Determine the (x, y) coordinate at the center of the cell enclosing the given text.  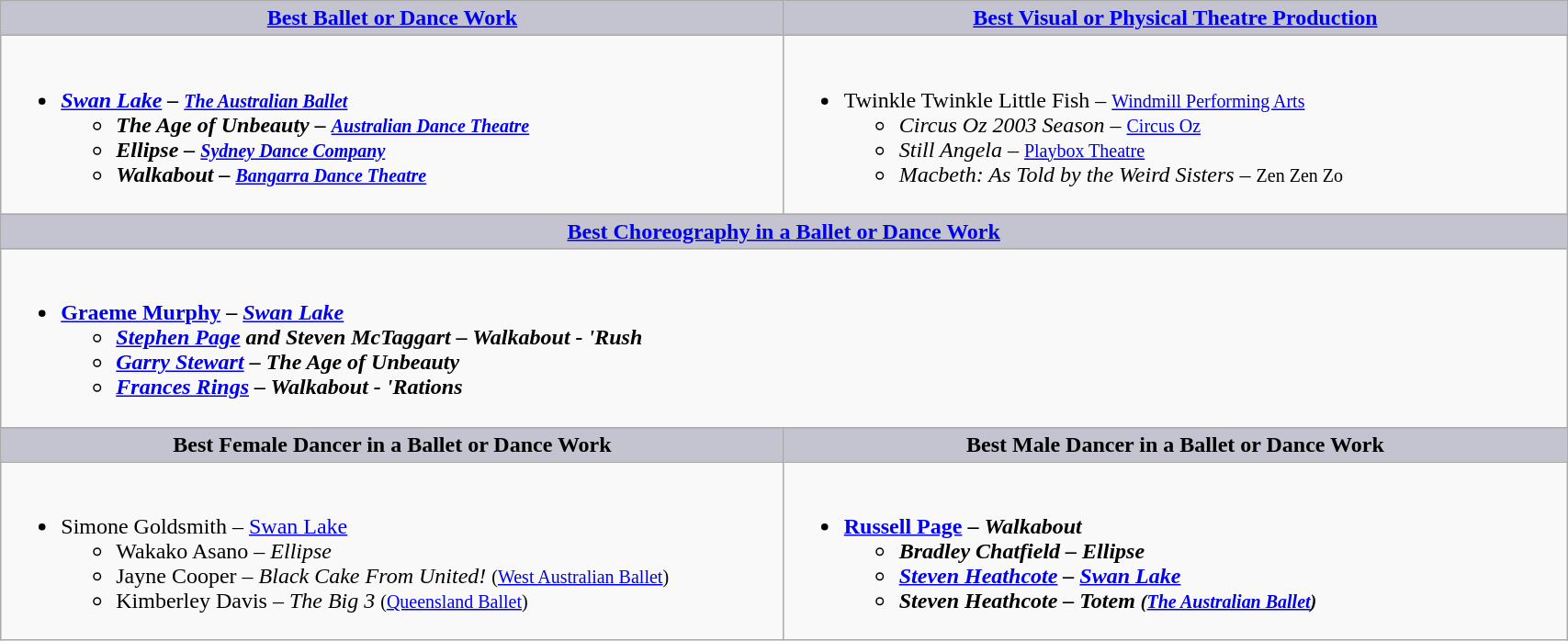
Best Male Dancer in a Ballet or Dance Work (1175, 444)
Best Ballet or Dance Work (392, 18)
Best Female Dancer in a Ballet or Dance Work (392, 444)
Best Choreography in a Ballet or Dance Work (784, 231)
Russell Page – WalkaboutBradley Chatfield – EllipseSteven Heathcote – Swan LakeSteven Heathcote – Totem (The Australian Ballet) (1175, 551)
Best Visual or Physical Theatre Production (1175, 18)
Graeme Murphy – Swan LakeStephen Page and Steven McTaggart – Walkabout - 'RushGarry Stewart – The Age of UnbeautyFrances Rings – Walkabout - 'Rations (784, 338)
Swan Lake – The Australian BalletThe Age of Unbeauty – Australian Dance TheatreEllipse – Sydney Dance CompanyWalkabout – Bangarra Dance Theatre (392, 125)
